Capture the cell that displays the provided text and extract its [x, y] central coordinate. 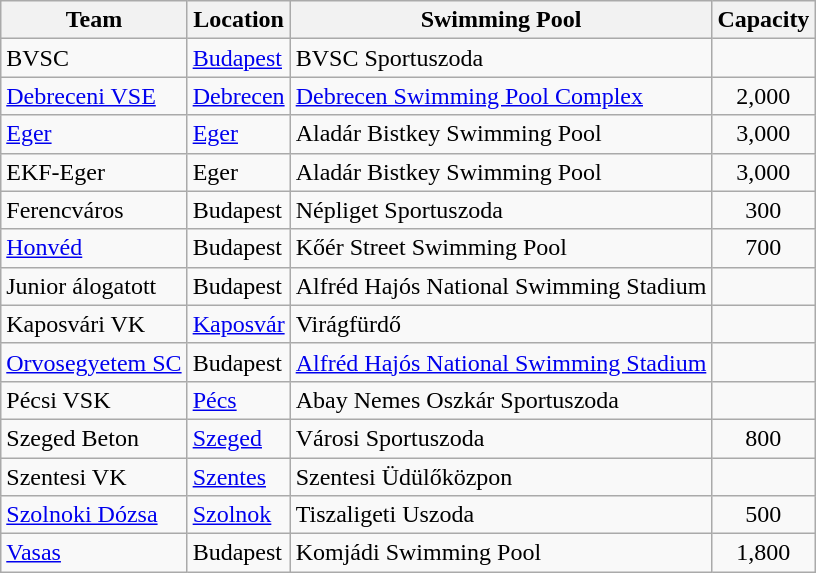
1,800 [764, 553]
Pécs [238, 400]
Virágfürdő [501, 324]
Szolnok [238, 515]
Szentes [238, 477]
Pécsi VSK [94, 400]
Junior álogatott [94, 286]
Debrecen Swimming Pool Complex [501, 96]
Városi Sportuszoda [501, 438]
Kőér Street Swimming Pool [501, 248]
Location [238, 20]
Szolnoki Dózsa [94, 515]
700 [764, 248]
Vasas [94, 553]
Népliget Sportuszoda [501, 210]
Abay Nemes Oszkár Sportuszoda [501, 400]
300 [764, 210]
2,000 [764, 96]
Kaposvári VK [94, 324]
BVSC Sportuszoda [501, 58]
Komjádi Swimming Pool [501, 553]
Team [94, 20]
Szeged Beton [94, 438]
Honvéd [94, 248]
Capacity [764, 20]
Tiszaligeti Uszoda [501, 515]
Orvosegyetem SC [94, 362]
Kaposvár [238, 324]
Szentesi Üdülőközpon [501, 477]
Debrecen [238, 96]
Szeged [238, 438]
Szentesi VK [94, 477]
Swimming Pool [501, 20]
BVSC [94, 58]
EKF-Eger [94, 172]
Debreceni VSE [94, 96]
800 [764, 438]
500 [764, 515]
Ferencváros [94, 210]
